For the text-containing cell, return its midpoint in [X, Y] coordinate format. 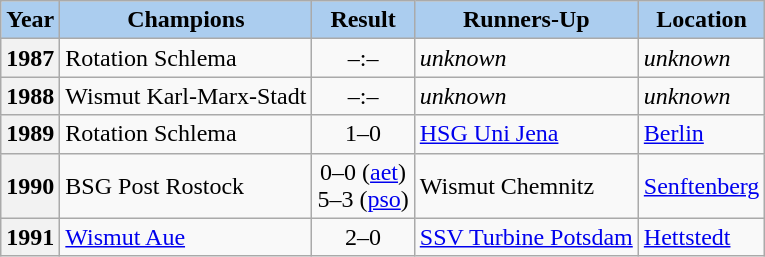
1988 [30, 96]
1991 [30, 237]
Wismut Chemnitz [526, 186]
Senftenberg [702, 186]
Wismut Aue [186, 237]
1987 [30, 58]
0–0 (aet)5–3 (pso) [363, 186]
Result [363, 20]
BSG Post Rostock [186, 186]
1989 [30, 134]
Berlin [702, 134]
SSV Turbine Potsdam [526, 237]
HSG Uni Jena [526, 134]
Location [702, 20]
Champions [186, 20]
1–0 [363, 134]
1990 [30, 186]
Hettstedt [702, 237]
Runners-Up [526, 20]
2–0 [363, 237]
Wismut Karl-Marx-Stadt [186, 96]
Year [30, 20]
